Provide the [X, Y] coordinate of the cell's center where the given text is located.  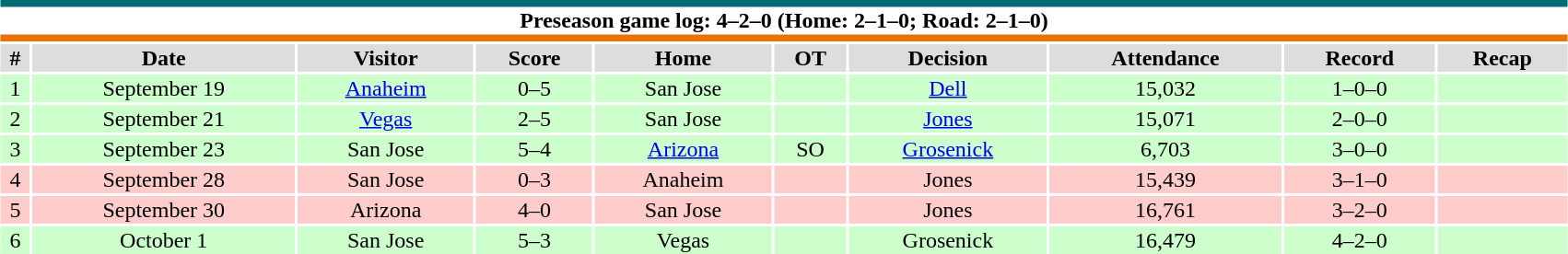
Preseason game log: 4–2–0 (Home: 2–1–0; Road: 2–1–0) [784, 20]
September 21 [164, 119]
4–0 [534, 210]
Visitor [385, 58]
Score [534, 58]
Recap [1502, 58]
6,703 [1166, 149]
September 30 [164, 210]
15,071 [1166, 119]
15,439 [1166, 179]
15,032 [1166, 88]
September 19 [164, 88]
16,479 [1166, 240]
16,761 [1166, 210]
1–0–0 [1360, 88]
4 [16, 179]
5–4 [534, 149]
2 [16, 119]
3–0–0 [1360, 149]
OT [811, 58]
# [16, 58]
September 23 [164, 149]
Decision [947, 58]
3–2–0 [1360, 210]
1 [16, 88]
2–0–0 [1360, 119]
5–3 [534, 240]
October 1 [164, 240]
5 [16, 210]
0–5 [534, 88]
Dell [947, 88]
SO [811, 149]
September 28 [164, 179]
3 [16, 149]
0–3 [534, 179]
Record [1360, 58]
6 [16, 240]
2–5 [534, 119]
Home [684, 58]
3–1–0 [1360, 179]
Date [164, 58]
4–2–0 [1360, 240]
Attendance [1166, 58]
